Search for the cell housing the specified text and yield its [X, Y] center coordinate. 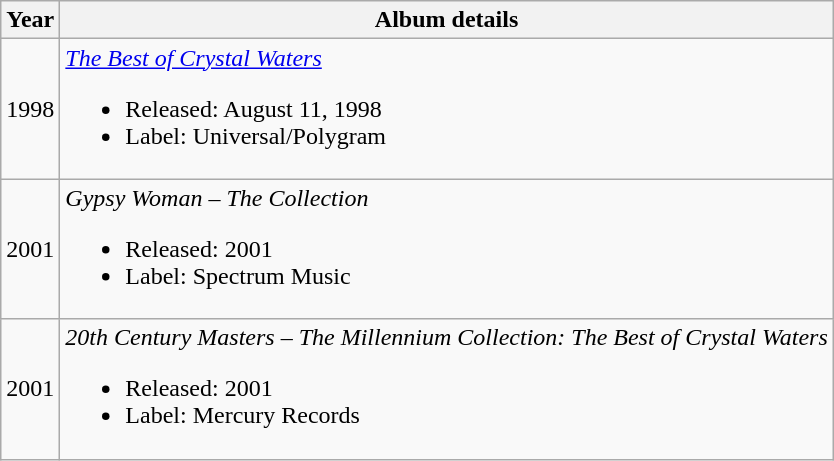
Album details [446, 20]
1998 [30, 109]
Gypsy Woman – The CollectionReleased: 2001Label: Spectrum Music [446, 249]
The Best of Crystal WatersReleased: August 11, 1998Label: Universal/Polygram [446, 109]
20th Century Masters – The Millennium Collection: The Best of Crystal WatersReleased: 2001Label: Mercury Records [446, 389]
Year [30, 20]
